Scan for the cell matching the given text and deliver its [x, y] coordinate at center. 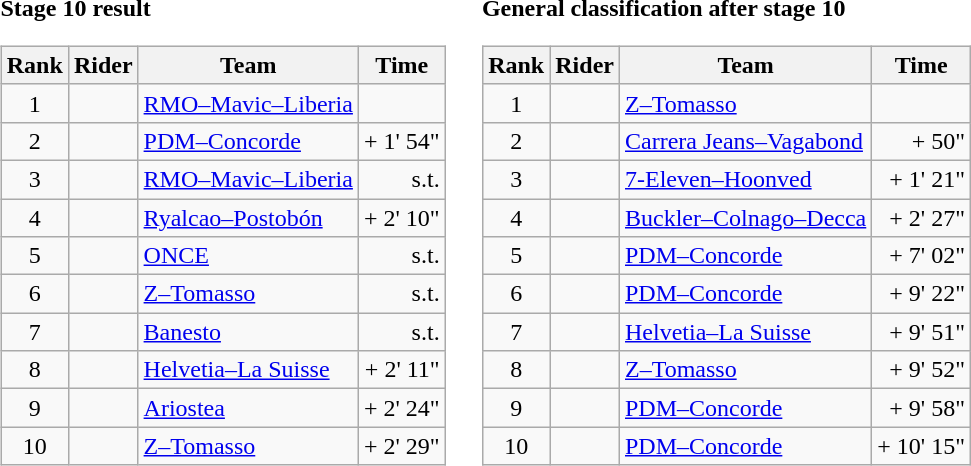
Banesto [248, 332]
Ariostea [248, 408]
ONCE [248, 256]
+ 9' 58" [922, 408]
+ 2' 27" [922, 217]
+ 1' 21" [922, 179]
+ 50" [922, 141]
+ 9' 22" [922, 294]
+ 7' 02" [922, 256]
+ 2' 24" [402, 408]
Carrera Jeans–Vagabond [745, 141]
+ 2' 10" [402, 217]
7-Eleven–Hoonved [745, 179]
+ 2' 29" [402, 446]
+ 9' 51" [922, 332]
+ 10' 15" [922, 446]
Buckler–Colnago–Decca [745, 217]
+ 1' 54" [402, 141]
+ 9' 52" [922, 370]
+ 2' 11" [402, 370]
Ryalcao–Postobón [248, 217]
